Capture the cell that displays the provided text and extract its [X, Y] central coordinate. 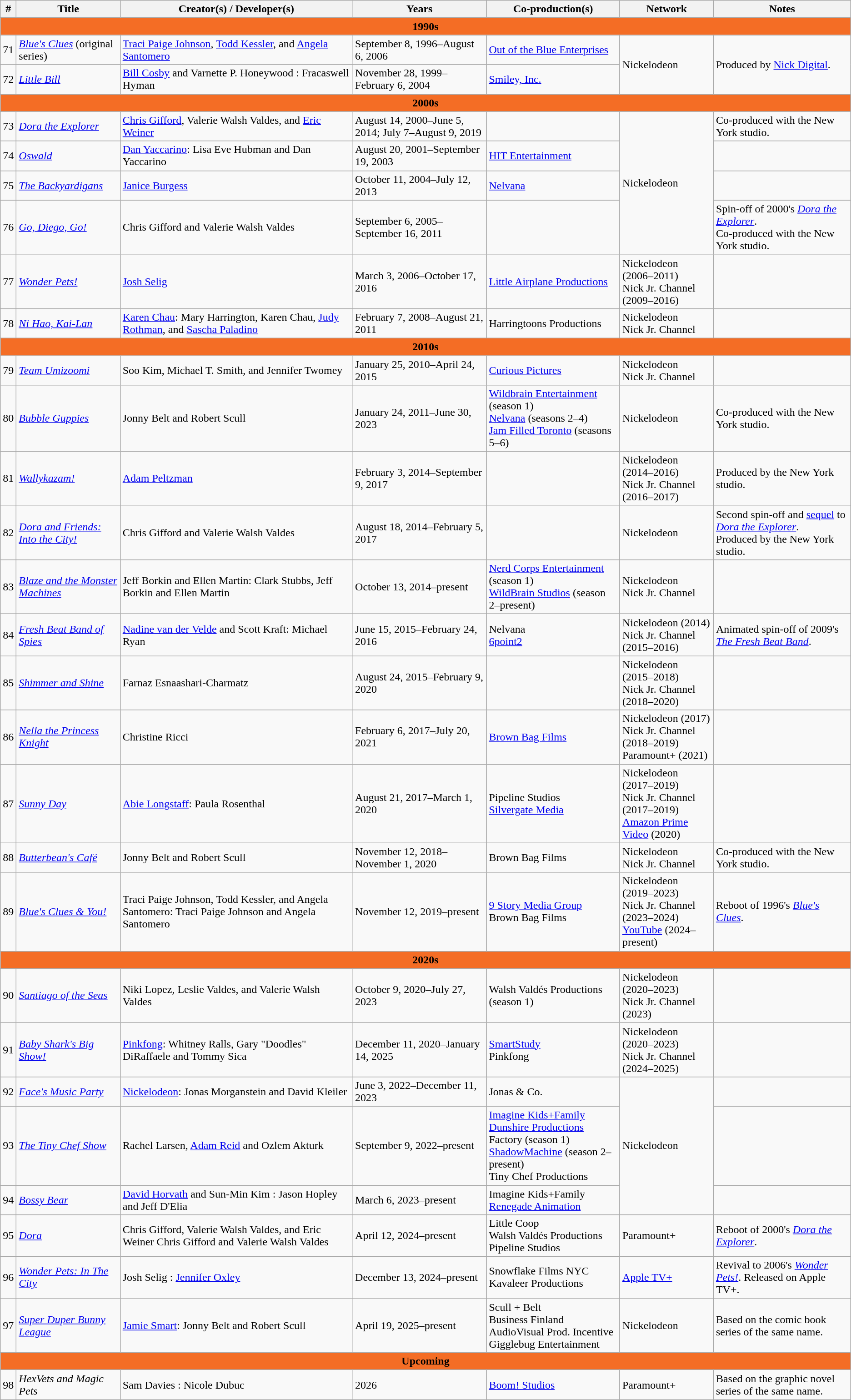
Dan Yaccarino: Lisa Eve Hubman and Dan Yaccarino [236, 156]
Wildbrain Entertainment (season 1)Nelvana (seasons 2–4)Jam Filled Toronto (seasons 5–6) [553, 418]
Go, Diego, Go! [68, 227]
2000s [425, 103]
Nelvana [553, 186]
Upcoming [425, 1361]
Second spin-off and sequel to Dora the Explorer.Produced by the New York studio. [782, 533]
Nickelodeon (2015–2018)Nick Jr. Channel (2018–2020) [666, 683]
Smiley, Inc. [553, 79]
Blue's Clues & You! [68, 912]
87 [8, 803]
Produced by Nick Digital. [782, 65]
Christine Ricci [236, 737]
Creator(s) / Developer(s) [236, 9]
November 12, 2019–present [420, 912]
January 24, 2011–June 30, 2023 [420, 418]
Soo Kim, Michael T. Smith, and Jennifer Twomey [236, 370]
91 [8, 1050]
75 [8, 186]
Super Duper Bunny League [68, 1325]
August 18, 2014–February 5, 2017 [420, 533]
93 [8, 1145]
Traci Paige Johnson, Todd Kessler, and Angela Santomero [236, 50]
March 3, 2006–October 17, 2016 [420, 281]
Produced by the New York studio. [782, 478]
72 [8, 79]
Blue's Clues (original series) [68, 50]
Nickelodeon (2017)Nick Jr. Channel (2018–2019)Paramount+ (2021) [666, 737]
Based on the graphic novel series of the same name. [782, 1385]
Reboot of 1996's Blue's Clues. [782, 912]
September 9, 2022–present [420, 1145]
Nickelodeon (2019–2023)Nick Jr. Channel (2023–2024)YouTube (2024–present) [666, 912]
Nickelodeon: Jonas Morganstein and David Kleiler [236, 1092]
David Horvath and Sun-Min Kim : Jason Hopley and Jeff D'Elia [236, 1200]
92 [8, 1092]
August 24, 2015–February 9, 2020 [420, 683]
Based on the comic book series of the same name. [782, 1325]
76 [8, 227]
Jamie Smart: Jonny Belt and Robert Scull [236, 1325]
96 [8, 1278]
Years [420, 9]
Co-production(s) [553, 9]
Revival to 2006's Wonder Pets!. Released on Apple TV+. [782, 1278]
Bossy Bear [68, 1200]
Face's Music Party [68, 1092]
90 [8, 995]
Spin-off of 2000's Dora the Explorer.Co-produced with the New York studio. [782, 227]
October 11, 2004–July 12, 2013 [420, 186]
August 21, 2017–March 1, 2020 [420, 803]
77 [8, 281]
82 [8, 533]
Nadine van der Velde and Scott Kraft: Michael Ryan [236, 635]
June 3, 2022–December 11, 2023 [420, 1092]
Fresh Beat Band of Spies [68, 635]
Santiago of the Seas [68, 995]
Dora the Explorer [68, 126]
December 11, 2020–January 14, 2025 [420, 1050]
95 [8, 1236]
Out of the Blue Enterprises [553, 50]
Team Umizoomi [68, 370]
Wallykazam! [68, 478]
September 8, 1996–August 6, 2006 [420, 50]
Nickelodeon (2020–2023)Nick Jr. Channel (2024–2025) [666, 1050]
Jeff Borkin and Ellen Martin: Clark Stubbs, Jeff Borkin and Ellen Martin [236, 587]
November 28, 1999–February 6, 2004 [420, 79]
Chris Gifford, Valerie Walsh Valdes, and Eric Weiner Chris Gifford and Valerie Walsh Valdes [236, 1236]
1990s [425, 26]
Ni Hao, Kai-Lan [68, 323]
Little Airplane Productions [553, 281]
Nickelodeon (2014)Nick Jr. Channel (2015–2016) [666, 635]
Nickelodeon (2006–2011)Nick Jr. Channel (2009–2016) [666, 281]
Adam Peltzman [236, 478]
Harringtoons Productions [553, 323]
2010s [425, 347]
Wonder Pets! [68, 281]
73 [8, 126]
Blaze and the Monster Machines [68, 587]
Josh Selig : Jennifer Oxley [236, 1278]
HexVets and Magic Pets [68, 1385]
HIT Entertainment [553, 156]
Walsh Valdés Productions (season 1) [553, 995]
Nickelodeon (2017–2019)Nick Jr. Channel (2017–2019)Amazon Prime Video (2020) [666, 803]
Nickelodeon (2014–2016)Nick Jr. Channel (2016–2017) [666, 478]
Little CoopWalsh Valdés ProductionsPipeline Studios [553, 1236]
February 7, 2008–August 21, 2011 [420, 323]
Imagine Kids+FamilyDunshire ProductionsFactory (season 1)ShadowMachine (season 2–present)Tiny Chef Productions [553, 1145]
Curious Pictures [553, 370]
85 [8, 683]
April 19, 2025–present [420, 1325]
Josh Selig [236, 281]
Boom! Studios [553, 1385]
The Tiny Chef Show [68, 1145]
Pipeline StudiosSilvergate Media [553, 803]
74 [8, 156]
October 9, 2020–July 27, 2023 [420, 995]
Scull + BeltBusiness Finland AudioVisual Prod. IncentiveGigglebug Entertainment [553, 1325]
2026 [420, 1385]
Apple TV+ [666, 1278]
June 15, 2015–February 24, 2016 [420, 635]
Dora [68, 1236]
9 Story Media GroupBrown Bag Films [553, 912]
Network [666, 9]
83 [8, 587]
Bill Cosby and Varnette P. Honeywood : Fracaswell Hyman [236, 79]
84 [8, 635]
Oswald [68, 156]
February 6, 2017–July 20, 2021 [420, 737]
March 6, 2023–present [420, 1200]
# [8, 9]
Sunny Day [68, 803]
Nickelodeon (2020–2023)Nick Jr. Channel (2023) [666, 995]
89 [8, 912]
October 13, 2014–present [420, 587]
November 12, 2018–November 1, 2020 [420, 858]
78 [8, 323]
Little Bill [68, 79]
97 [8, 1325]
Janice Burgess [236, 186]
2020s [425, 960]
September 6, 2005–September 16, 2011 [420, 227]
Jonas & Co. [553, 1092]
August 14, 2000–June 5, 2014; July 7–August 9, 2019 [420, 126]
81 [8, 478]
86 [8, 737]
Farnaz Esnaashari-Charmatz [236, 683]
Notes [782, 9]
Shimmer and Shine [68, 683]
February 3, 2014–September 9, 2017 [420, 478]
94 [8, 1200]
88 [8, 858]
Nella the Princess Knight [68, 737]
Rachel Larsen, Adam Reid and Ozlem Akturk [236, 1145]
April 12, 2024–present [420, 1236]
Nelvana6point2 [553, 635]
Reboot of 2000's Dora the Explorer. [782, 1236]
Title [68, 9]
Chris Gifford, Valerie Walsh Valdes, and Eric Weiner [236, 126]
Pinkfong: Whitney Ralls, Gary "Doodles" DiRaffaele and Tommy Sica [236, 1050]
Traci Paige Johnson, Todd Kessler, and Angela Santomero: Traci Paige Johnson and Angela Santomero [236, 912]
The Backyardigans [68, 186]
71 [8, 50]
Wonder Pets: In The City [68, 1278]
Bubble Guppies [68, 418]
Baby Shark's Big Show! [68, 1050]
Butterbean's Café [68, 858]
Abie Longstaff: Paula Rosenthal [236, 803]
August 20, 2001–September 19, 2003 [420, 156]
Nerd Corps Entertainment (season 1)WildBrain Studios (season 2–present) [553, 587]
Niki Lopez, Leslie Valdes, and Valerie Walsh Valdes [236, 995]
Dora and Friends: Into the City! [68, 533]
Sam Davies : Nicole Dubuc [236, 1385]
January 25, 2010–April 24, 2015 [420, 370]
Imagine Kids+FamilyRenegade Animation [553, 1200]
SmartStudyPinkfong [553, 1050]
Karen Chau: Mary Harrington, Karen Chau, Judy Rothman, and Sascha Paladino [236, 323]
Snowflake Films NYCKavaleer Productions [553, 1278]
December 13, 2024–present [420, 1278]
80 [8, 418]
Animated spin-off of 2009's The Fresh Beat Band. [782, 635]
98 [8, 1385]
79 [8, 370]
